Output the (x, y) coordinate of the center of the cell containing the given text.  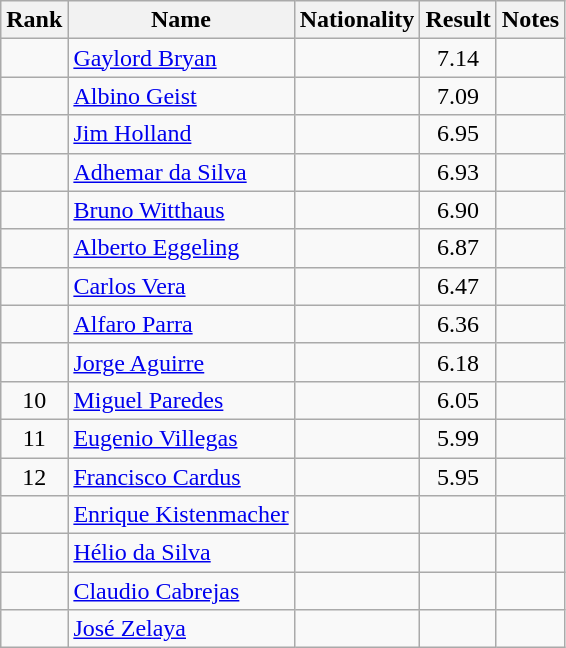
Jim Holland (181, 134)
6.93 (458, 172)
Hélio da Silva (181, 553)
5.99 (458, 438)
Rank (34, 20)
Name (181, 20)
Carlos Vera (181, 286)
6.05 (458, 400)
6.87 (458, 248)
Enrique Kistenmacher (181, 515)
Miguel Paredes (181, 400)
Claudio Cabrejas (181, 591)
11 (34, 438)
10 (34, 400)
Result (458, 20)
5.95 (458, 477)
12 (34, 477)
Gaylord Bryan (181, 58)
Eugenio Villegas (181, 438)
Bruno Witthaus (181, 210)
6.90 (458, 210)
Jorge Aguirre (181, 362)
6.18 (458, 362)
7.09 (458, 96)
José Zelaya (181, 629)
7.14 (458, 58)
6.36 (458, 324)
Alberto Eggeling (181, 248)
6.95 (458, 134)
Alfaro Parra (181, 324)
6.47 (458, 286)
Adhemar da Silva (181, 172)
Nationality (357, 20)
Albino Geist (181, 96)
Notes (530, 20)
Francisco Cardus (181, 477)
